Extract the [x, y] coordinate from the center of the cell holding the provided text.  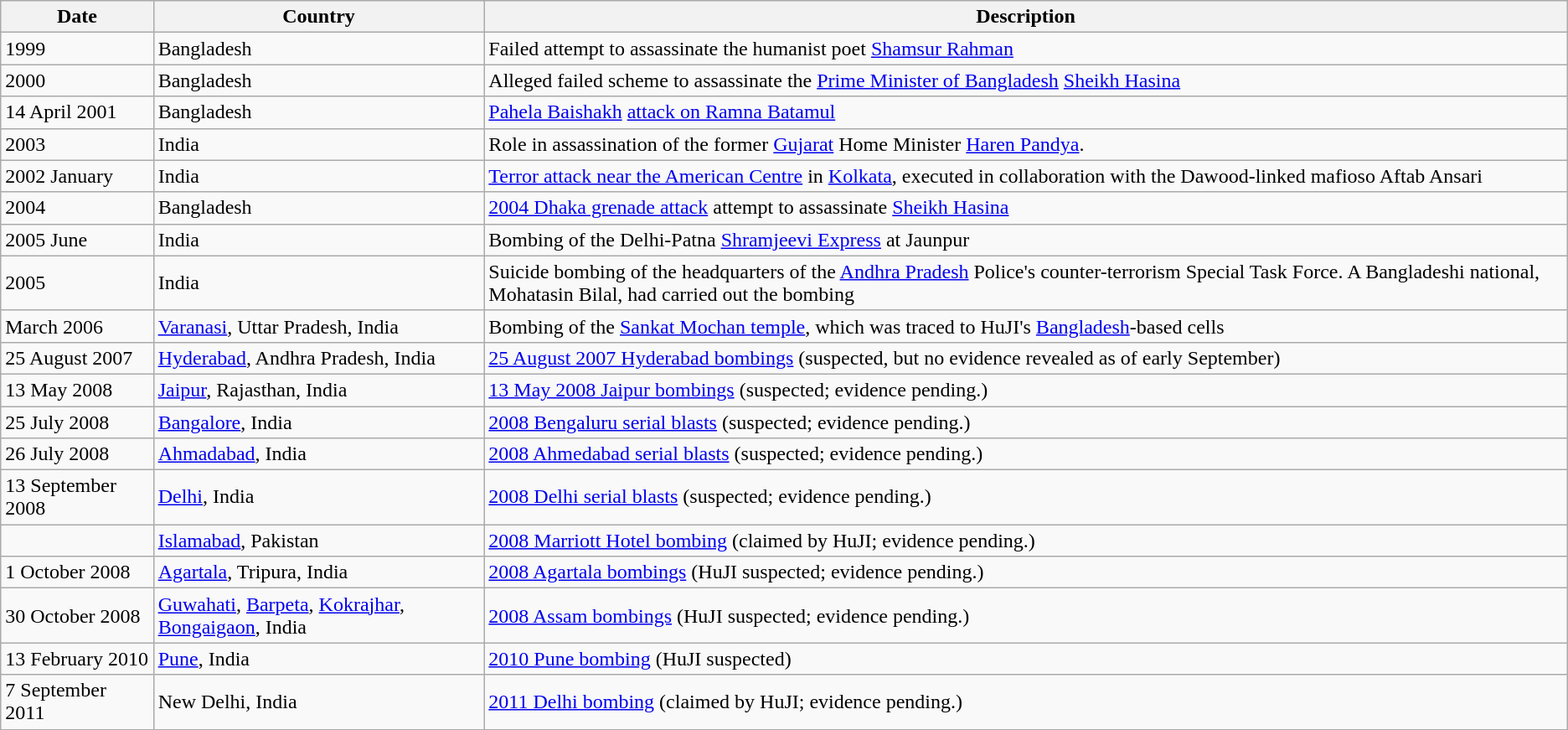
25 August 2007 [77, 358]
13 September 2008 [77, 498]
Ahmadabad, India [318, 454]
2008 Ahmedabad serial blasts (suspected; evidence pending.) [1025, 454]
25 July 2008 [77, 422]
2008 Assam bombings (HuJI suspected; evidence pending.) [1025, 615]
13 May 2008 Jaipur bombings (suspected; evidence pending.) [1025, 390]
Delhi, India [318, 498]
13 February 2010 [77, 659]
26 July 2008 [77, 454]
25 August 2007 Hyderabad bombings (suspected, but no evidence revealed as of early September) [1025, 358]
2008 Marriott Hotel bombing (claimed by HuJI; evidence pending.) [1025, 541]
Hyderabad, Andhra Pradesh, India [318, 358]
Role in assassination of the former Gujarat Home Minister Haren Pandya. [1025, 144]
Bangalore, India [318, 422]
2011 Delhi bombing (claimed by HuJI; evidence pending.) [1025, 702]
2010 Pune bombing (HuJI suspected) [1025, 659]
March 2006 [77, 326]
2003 [77, 144]
Bombing of the Sankat Mochan temple, which was traced to HuJI's Bangladesh-based cells [1025, 326]
2005 June [77, 240]
Failed attempt to assassinate the humanist poet Shamsur Rahman [1025, 49]
Terror attack near the American Centre in Kolkata, executed in collaboration with the Dawood-linked mafioso Aftab Ansari [1025, 176]
2004 [77, 208]
30 October 2008 [77, 615]
Date [77, 17]
Guwahati, Barpeta, Kokrajhar, Bongaigaon, India [318, 615]
Description [1025, 17]
Pune, India [318, 659]
New Delhi, India [318, 702]
2000 [77, 80]
1 October 2008 [77, 572]
13 May 2008 [77, 390]
2002 January [77, 176]
Alleged failed scheme to assassinate the Prime Minister of Bangladesh Sheikh Hasina [1025, 80]
Pahela Baishakh attack on Ramna Batamul [1025, 112]
2005 [77, 283]
1999 [77, 49]
2008 Agartala bombings (HuJI suspected; evidence pending.) [1025, 572]
Bombing of the Delhi-Patna Shramjeevi Express at Jaunpur [1025, 240]
Jaipur, Rajasthan, India [318, 390]
2008 Bengaluru serial blasts (suspected; evidence pending.) [1025, 422]
Country [318, 17]
2004 Dhaka grenade attack attempt to assassinate Sheikh Hasina [1025, 208]
2008 Delhi serial blasts (suspected; evidence pending.) [1025, 498]
Islamabad, Pakistan [318, 541]
7 September 2011 [77, 702]
14 April 2001 [77, 112]
Agartala, Tripura, India [318, 572]
Varanasi, Uttar Pradesh, India [318, 326]
